Return the (x, y) coordinate for the center point of the cell that contains the specified text.  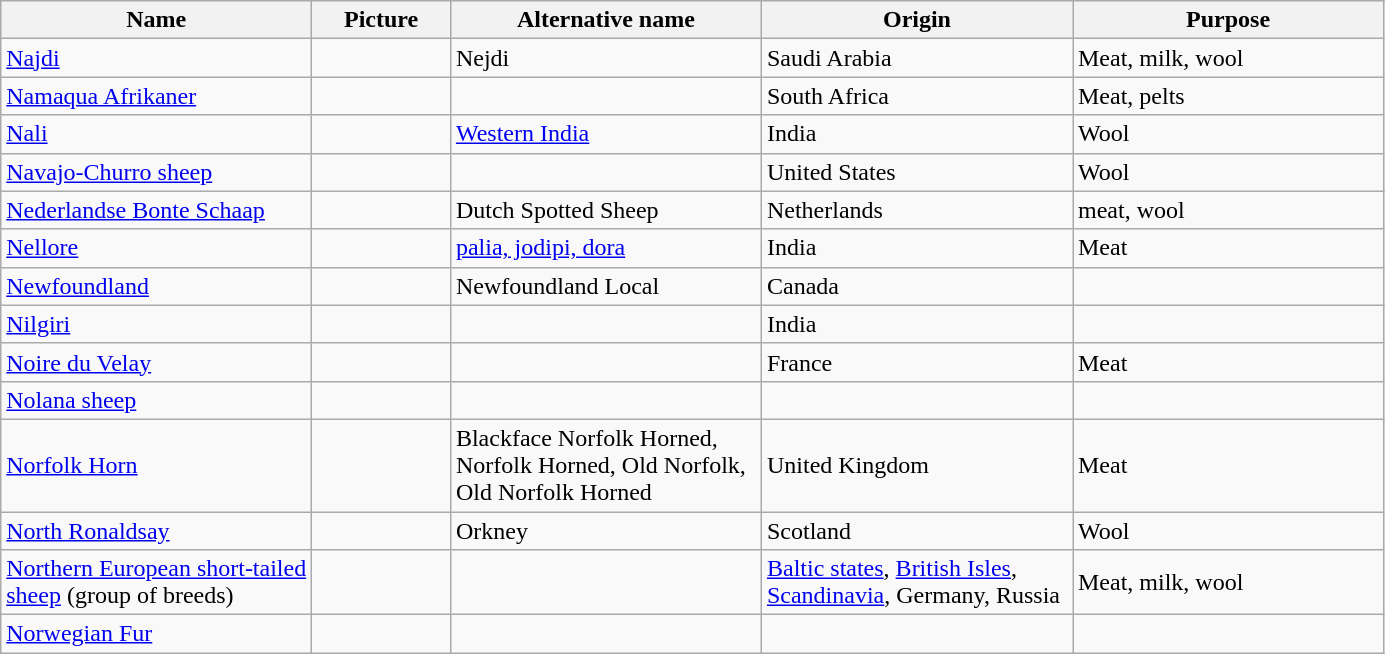
North Ronaldsay (156, 531)
Picture (382, 20)
Purpose (1228, 20)
Meat, pelts (1228, 96)
Nejdi (606, 58)
Navajo-Churro sheep (156, 172)
Newfoundland (156, 286)
Nali (156, 134)
Najdi (156, 58)
Name (156, 20)
Nolana sheep (156, 400)
Canada (916, 286)
Noire du Velay (156, 362)
Western India (606, 134)
United Kingdom (916, 465)
Dutch Spotted Sheep (606, 210)
Nellore (156, 248)
Norfolk Horn (156, 465)
Namaqua Afrikaner (156, 96)
Nederlandse Bonte Schaap (156, 210)
Netherlands (916, 210)
France (916, 362)
Orkney (606, 531)
Alternative name (606, 20)
Scotland (916, 531)
palia, jodipi, dora (606, 248)
Blackface Norfolk Horned, Norfolk Horned, Old Norfolk, Old Norfolk Horned (606, 465)
Origin (916, 20)
Saudi Arabia (916, 58)
United States (916, 172)
Norwegian Fur (156, 634)
South Africa (916, 96)
Nilgiri (156, 324)
Northern European short-tailed sheep (group of breeds) (156, 582)
Newfoundland Local (606, 286)
meat, wool (1228, 210)
Baltic states, British Isles, Scandinavia, Germany, Russia (916, 582)
